Detect which cell encompasses the target text, then output its (x, y) center coordinate. 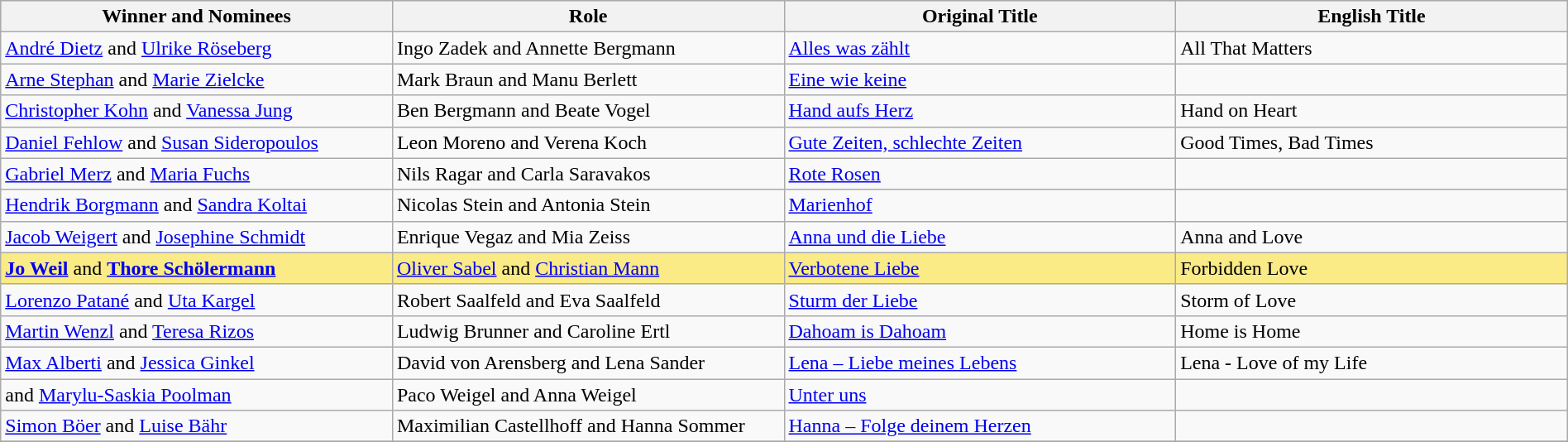
Ludwig Brunner and Caroline Ertl (588, 331)
Robert Saalfeld and Eva Saalfeld (588, 300)
David von Arensberg and Lena Sander (588, 363)
Alles was zählt (980, 48)
Lena - Love of my Life (1372, 363)
Storm of Love (1372, 300)
Anna and Love (1372, 237)
Daniel Fehlow and Susan Sideropoulos (197, 142)
Oliver Sabel and Christian Mann (588, 268)
Ingo Zadek and Annette Bergmann (588, 48)
Nils Ragar and Carla Saravakos (588, 174)
Rote Rosen (980, 174)
Jacob Weigert and Josephine Schmidt (197, 237)
Martin Wenzl and Teresa Rizos (197, 331)
Winner and Nominees (197, 17)
André Dietz and Ulrike Röseberg (197, 48)
Ben Bergmann and Beate Vogel (588, 111)
Good Times, Bad Times (1372, 142)
Mark Braun and Manu Berlett (588, 79)
Max Alberti and Jessica Ginkel (197, 363)
Gabriel Merz and Maria Fuchs (197, 174)
Sturm der Liebe (980, 300)
Dahoam is Dahoam (980, 331)
Eine wie keine (980, 79)
All That Matters (1372, 48)
Verbotene Liebe (980, 268)
Paco Weigel and Anna Weigel (588, 395)
Unter uns (980, 395)
Gute Zeiten, schlechte Zeiten (980, 142)
Nicolas Stein and Antonia Stein (588, 205)
Lena – Liebe meines Lebens (980, 363)
Lorenzo Patané and Uta Kargel (197, 300)
Jo Weil and Thore Schölermann (197, 268)
Enrique Vegaz and Mia Zeiss (588, 237)
Hand aufs Herz (980, 111)
Christopher Kohn and Vanessa Jung (197, 111)
Simon Böer and Luise Bähr (197, 426)
Leon Moreno and Verena Koch (588, 142)
Home is Home (1372, 331)
Arne Stephan and Marie Zielcke (197, 79)
Anna und die Liebe (980, 237)
and Marylu-Saskia Poolman (197, 395)
Hand on Heart (1372, 111)
Hendrik Borgmann and Sandra Koltai (197, 205)
Marienhof (980, 205)
English Title (1372, 17)
Forbidden Love (1372, 268)
Hanna – Folge deinem Herzen (980, 426)
Original Title (980, 17)
Role (588, 17)
Maximilian Castellhoff and Hanna Sommer (588, 426)
